Scan for the cell matching the given text and deliver its (x, y) coordinate at center. 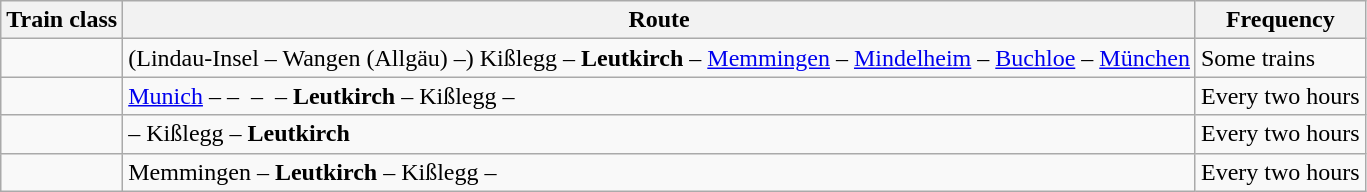
Train class (62, 20)
Some trains (1280, 58)
– Kißlegg – Leutkirch (660, 134)
(Lindau-Insel – Wangen (Allgäu) –) Kißlegg – Leutkirch – Memmingen – Mindelheim – Buchloe – München (660, 58)
Memmingen – Leutkirch – Kißlegg – (660, 172)
Munich – – – – Leutkirch – Kißlegg – (660, 96)
Frequency (1280, 20)
Route (660, 20)
